Output the (x, y) coordinate of the center of the cell containing the given text.  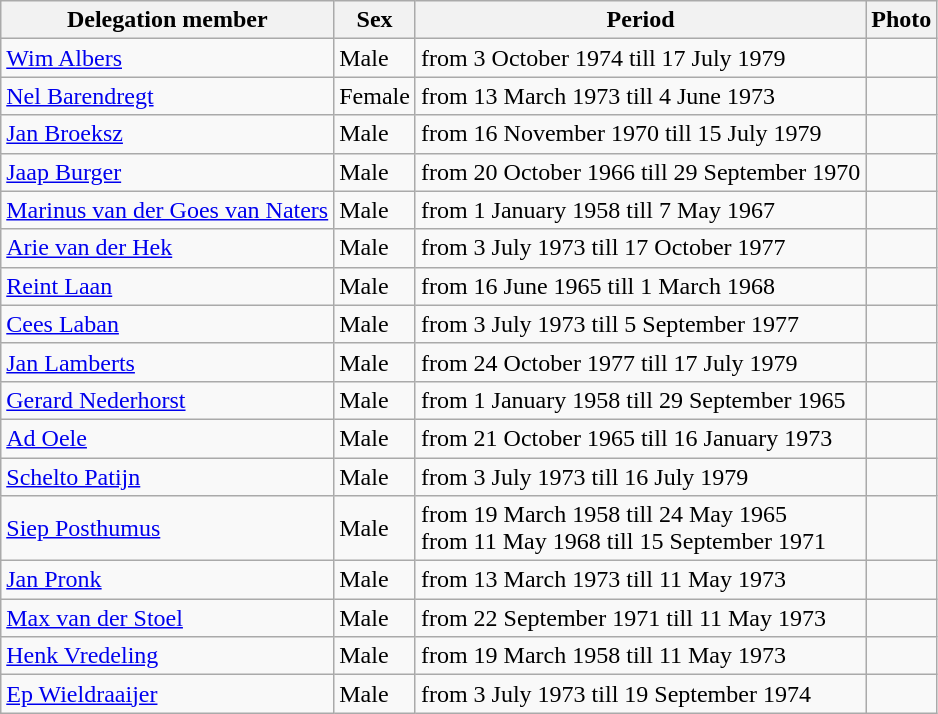
from 20 October 1966 till 29 September 1970 (640, 172)
from 3 July 1973 till 5 September 1977 (640, 324)
from 19 March 1958 till 11 May 1973 (640, 656)
Nel Barendregt (168, 96)
from 16 June 1965 till 1 March 1968 (640, 286)
Jaap Burger (168, 172)
Arie van der Hek (168, 248)
from 22 September 1971 till 11 May 1973 (640, 618)
from 3 October 1974 till 17 July 1979 (640, 58)
Photo (902, 20)
from 19 March 1958 till 24 May 1965 from 11 May 1968 till 15 September 1971 (640, 528)
Jan Broeksz (168, 134)
from 3 July 1973 till 16 July 1979 (640, 477)
from 3 July 1973 till 19 September 1974 (640, 694)
from 13 March 1973 till 4 June 1973 (640, 96)
Ep Wieldraaijer (168, 694)
Delegation member (168, 20)
from 1 January 1958 till 7 May 1967 (640, 210)
from 13 March 1973 till 11 May 1973 (640, 580)
Henk Vredeling (168, 656)
Gerard Nederhorst (168, 400)
Period (640, 20)
from 3 July 1973 till 17 October 1977 (640, 248)
Ad Oele (168, 438)
Reint Laan (168, 286)
Siep Posthumus (168, 528)
Marinus van der Goes van Naters (168, 210)
Cees Laban (168, 324)
Sex (375, 20)
from 24 October 1977 till 17 July 1979 (640, 362)
Female (375, 96)
Schelto Patijn (168, 477)
from 21 October 1965 till 16 January 1973 (640, 438)
from 1 January 1958 till 29 September 1965 (640, 400)
Jan Lamberts (168, 362)
Wim Albers (168, 58)
from 16 November 1970 till 15 July 1979 (640, 134)
Jan Pronk (168, 580)
Max van der Stoel (168, 618)
